Provide the (x, y) coordinate of the cell's center where the given text is located.  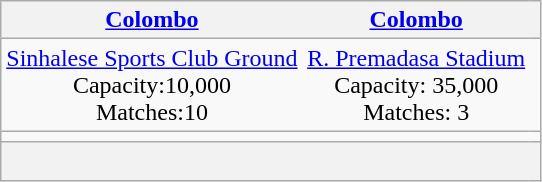
R. Premadasa StadiumCapacity: 35,000Matches: 3 (416, 85)
Sinhalese Sports Club GroundCapacity:10,000Matches:10 (152, 85)
